Locate the cell with the specified text and output its [x, y] center coordinate. 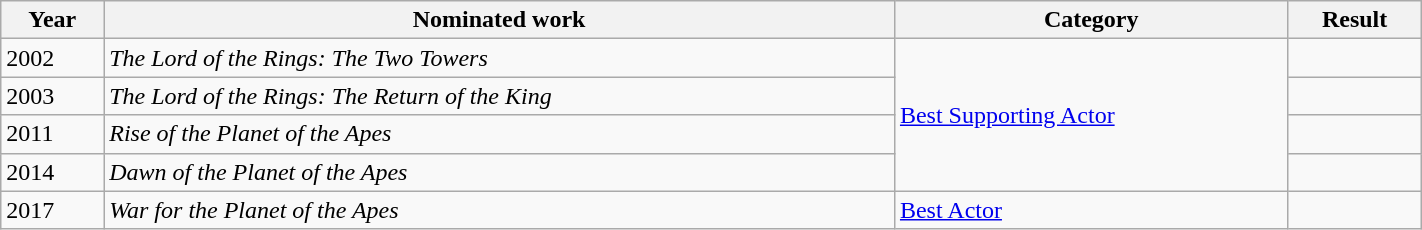
The Lord of the Rings: The Two Towers [500, 58]
2003 [52, 96]
The Lord of the Rings: The Return of the King [500, 96]
Best Supporting Actor [1091, 115]
Best Actor [1091, 210]
Dawn of the Planet of the Apes [500, 172]
Category [1091, 20]
2014 [52, 172]
Year [52, 20]
2002 [52, 58]
Rise of the Planet of the Apes [500, 134]
2011 [52, 134]
Nominated work [500, 20]
2017 [52, 210]
Result [1354, 20]
War for the Planet of the Apes [500, 210]
